For the text-containing cell, return its midpoint in (X, Y) coordinate format. 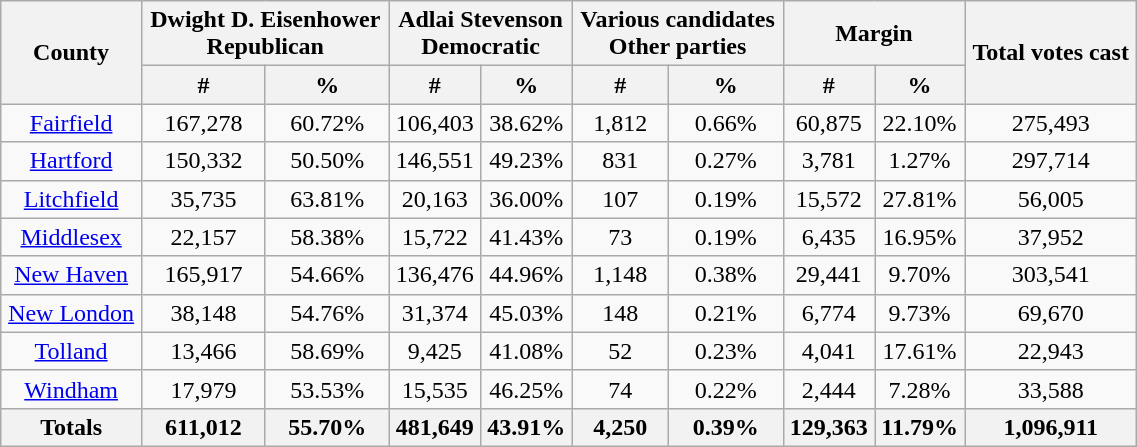
15,535 (434, 389)
60,875 (828, 123)
297,714 (1051, 161)
1,096,911 (1051, 427)
29,441 (828, 275)
16.95% (920, 237)
56,005 (1051, 199)
49.23% (526, 161)
74 (620, 389)
Dwight D. EisenhowerRepublican (265, 34)
9.73% (920, 313)
17,979 (203, 389)
17.61% (920, 351)
303,541 (1051, 275)
0.22% (726, 389)
46.25% (526, 389)
69,670 (1051, 313)
0.39% (726, 427)
60.72% (327, 123)
37,952 (1051, 237)
43.91% (526, 427)
165,917 (203, 275)
1.27% (920, 161)
0.27% (726, 161)
54.76% (327, 313)
63.81% (327, 199)
Various candidatesOther parties (678, 34)
150,332 (203, 161)
9,425 (434, 351)
38,148 (203, 313)
0.38% (726, 275)
45.03% (526, 313)
106,403 (434, 123)
Hartford (72, 161)
275,493 (1051, 123)
9.70% (920, 275)
148 (620, 313)
52 (620, 351)
Fairfield (72, 123)
Middlesex (72, 237)
41.43% (526, 237)
Tolland (72, 351)
2,444 (828, 389)
22,157 (203, 237)
107 (620, 199)
167,278 (203, 123)
13,466 (203, 351)
27.81% (920, 199)
481,649 (434, 427)
22,943 (1051, 351)
Adlai StevensonDemocratic (480, 34)
15,722 (434, 237)
0.23% (726, 351)
0.21% (726, 313)
611,012 (203, 427)
1,812 (620, 123)
129,363 (828, 427)
44.96% (526, 275)
County (72, 52)
831 (620, 161)
Litchfield (72, 199)
Totals (72, 427)
54.66% (327, 275)
41.08% (526, 351)
0.66% (726, 123)
33,588 (1051, 389)
15,572 (828, 199)
3,781 (828, 161)
Total votes cast (1051, 52)
4,041 (828, 351)
53.53% (327, 389)
New Haven (72, 275)
35,735 (203, 199)
50.50% (327, 161)
55.70% (327, 427)
6,435 (828, 237)
31,374 (434, 313)
7.28% (920, 389)
36.00% (526, 199)
146,551 (434, 161)
20,163 (434, 199)
22.10% (920, 123)
Margin (874, 34)
38.62% (526, 123)
1,148 (620, 275)
58.38% (327, 237)
4,250 (620, 427)
New London (72, 313)
58.69% (327, 351)
11.79% (920, 427)
Windham (72, 389)
6,774 (828, 313)
136,476 (434, 275)
73 (620, 237)
